Capture the cell that displays the provided text and extract its (x, y) central coordinate. 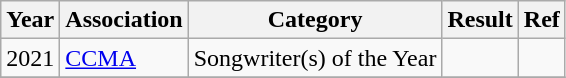
CCMA (124, 58)
2021 (30, 58)
Ref (542, 20)
Year (30, 20)
Association (124, 20)
Category (315, 20)
Result (480, 20)
Songwriter(s) of the Year (315, 58)
